Extract the [X, Y] coordinate from the center of the cell holding the provided text.  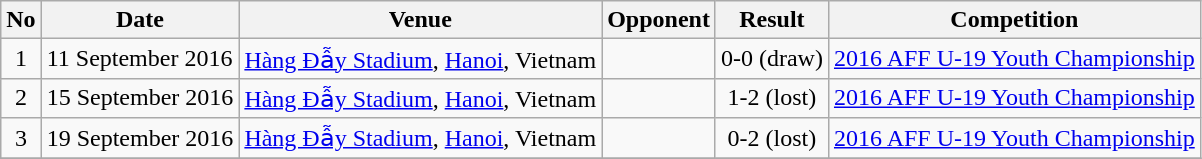
Competition [1014, 20]
11 September 2016 [140, 59]
No [21, 20]
19 September 2016 [140, 138]
1-2 (lost) [772, 98]
3 [21, 138]
1 [21, 59]
0-0 (draw) [772, 59]
Venue [420, 20]
0-2 (lost) [772, 138]
2 [21, 98]
Date [140, 20]
Opponent [659, 20]
15 September 2016 [140, 98]
Result [772, 20]
